Output the (X, Y) coordinate of the center of the cell containing the given text.  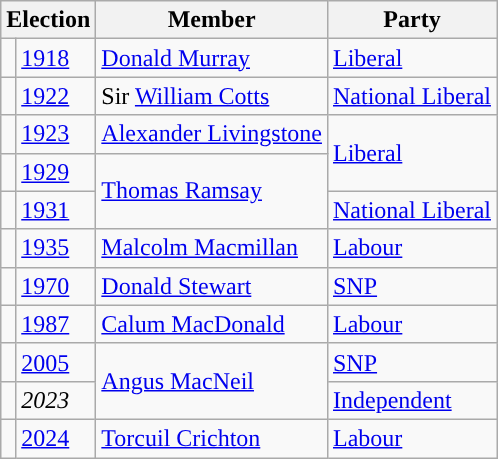
1929 (56, 172)
1987 (56, 324)
Election (48, 20)
1970 (56, 286)
Member (212, 20)
1922 (56, 96)
Donald Stewart (212, 286)
1918 (56, 58)
Party (412, 20)
Sir William Cotts (212, 96)
1935 (56, 248)
Angus MacNeil (212, 381)
Malcolm Macmillan (212, 248)
Thomas Ramsay (212, 191)
2024 (56, 438)
Torcuil Crichton (212, 438)
2005 (56, 362)
Donald Murray (212, 58)
2023 (56, 400)
1923 (56, 134)
Independent (412, 400)
1931 (56, 210)
Alexander Livingstone (212, 134)
Calum MacDonald (212, 324)
